Pinpoint the cell where the given text exists, returning its (X, Y) midpoint coordinate. 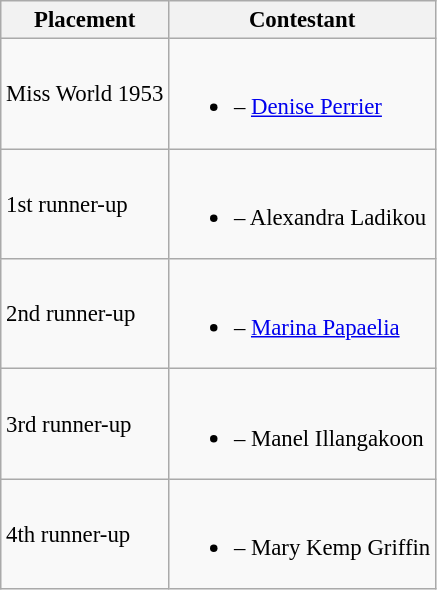
– Marina Papaelia (302, 314)
– Denise Perrier (302, 94)
– Manel Illangakoon (302, 424)
4th runner-up (85, 534)
Placement (85, 20)
– Alexandra Ladikou (302, 204)
– Mary Kemp Griffin (302, 534)
Contestant (302, 20)
2nd runner-up (85, 314)
Miss World 1953 (85, 94)
3rd runner-up (85, 424)
1st runner-up (85, 204)
